From the cell containing the given text, extract its center point as [X, Y] coordinate. 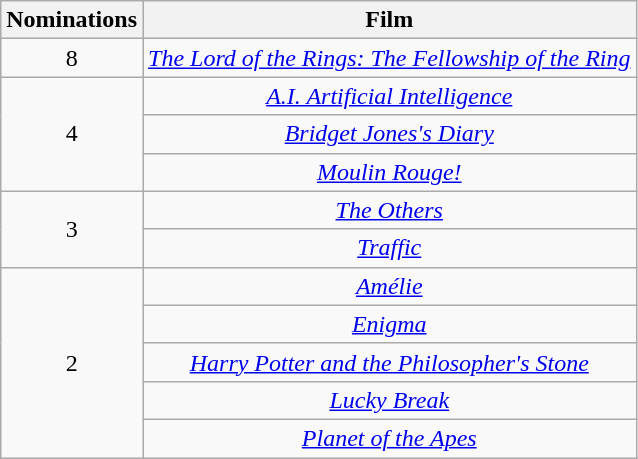
Planet of the Apes [389, 438]
2 [72, 362]
8 [72, 58]
Moulin Rouge! [389, 172]
Harry Potter and the Philosopher's Stone [389, 362]
Film [389, 20]
The Others [389, 210]
Enigma [389, 324]
Nominations [72, 20]
Traffic [389, 248]
3 [72, 229]
Lucky Break [389, 400]
A.I. Artificial Intelligence [389, 96]
The Lord of the Rings: The Fellowship of the Ring [389, 58]
4 [72, 134]
Amélie [389, 286]
Bridget Jones's Diary [389, 134]
